For the text-containing cell, return its midpoint in [X, Y] coordinate format. 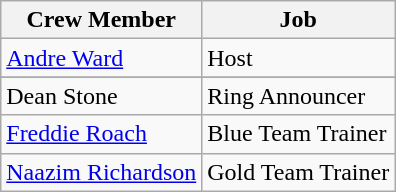
Andre Ward [102, 58]
Blue Team Trainer [298, 134]
Freddie Roach [102, 134]
Naazim Richardson [102, 172]
Host [298, 58]
Dean Stone [102, 96]
Ring Announcer [298, 96]
Crew Member [102, 20]
Gold Team Trainer [298, 172]
Job [298, 20]
